Output the [x, y] coordinate of the center of the cell containing the given text.  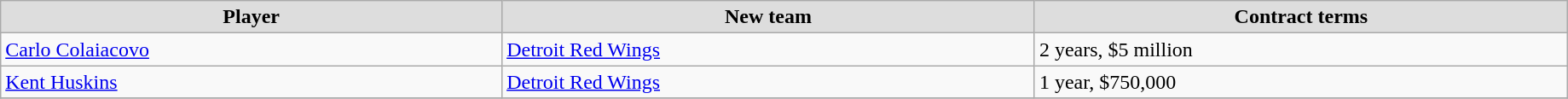
Contract terms [1301, 17]
Player [252, 17]
New team [769, 17]
Kent Huskins [252, 82]
1 year, $750,000 [1301, 82]
2 years, $5 million [1301, 49]
Carlo Colaiacovo [252, 49]
